Output the (X, Y) coordinate of the center of the cell containing the given text.  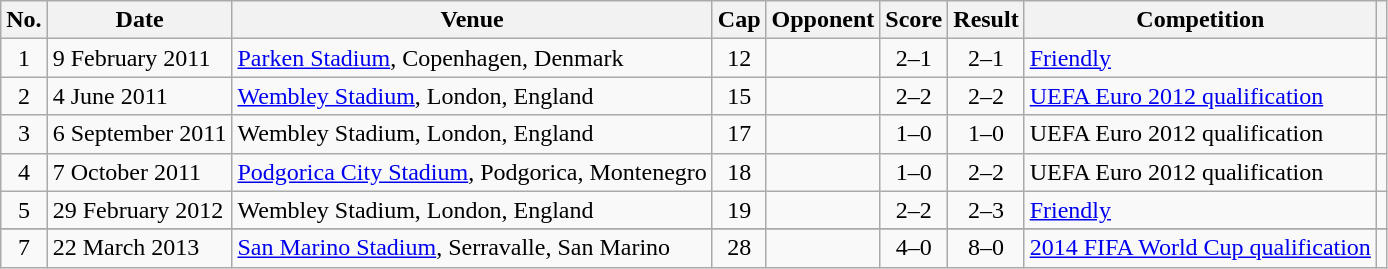
6 September 2011 (140, 134)
8–0 (986, 248)
No. (24, 20)
19 (739, 210)
12 (739, 58)
Result (986, 20)
5 (24, 210)
3 (24, 134)
9 February 2011 (140, 58)
7 (24, 248)
18 (739, 172)
4 (24, 172)
Parken Stadium, Copenhagen, Denmark (472, 58)
2–3 (986, 210)
Score (914, 20)
17 (739, 134)
Opponent (823, 20)
Podgorica City Stadium, Podgorica, Montenegro (472, 172)
1 (24, 58)
22 March 2013 (140, 248)
2 (24, 96)
7 October 2011 (140, 172)
4–0 (914, 248)
Competition (1200, 20)
2014 FIFA World Cup qualification (1200, 248)
Venue (472, 20)
29 February 2012 (140, 210)
Cap (739, 20)
San Marino Stadium, Serravalle, San Marino (472, 248)
Date (140, 20)
4 June 2011 (140, 96)
15 (739, 96)
28 (739, 248)
